Return [x, y] of the center of cell containing provided text 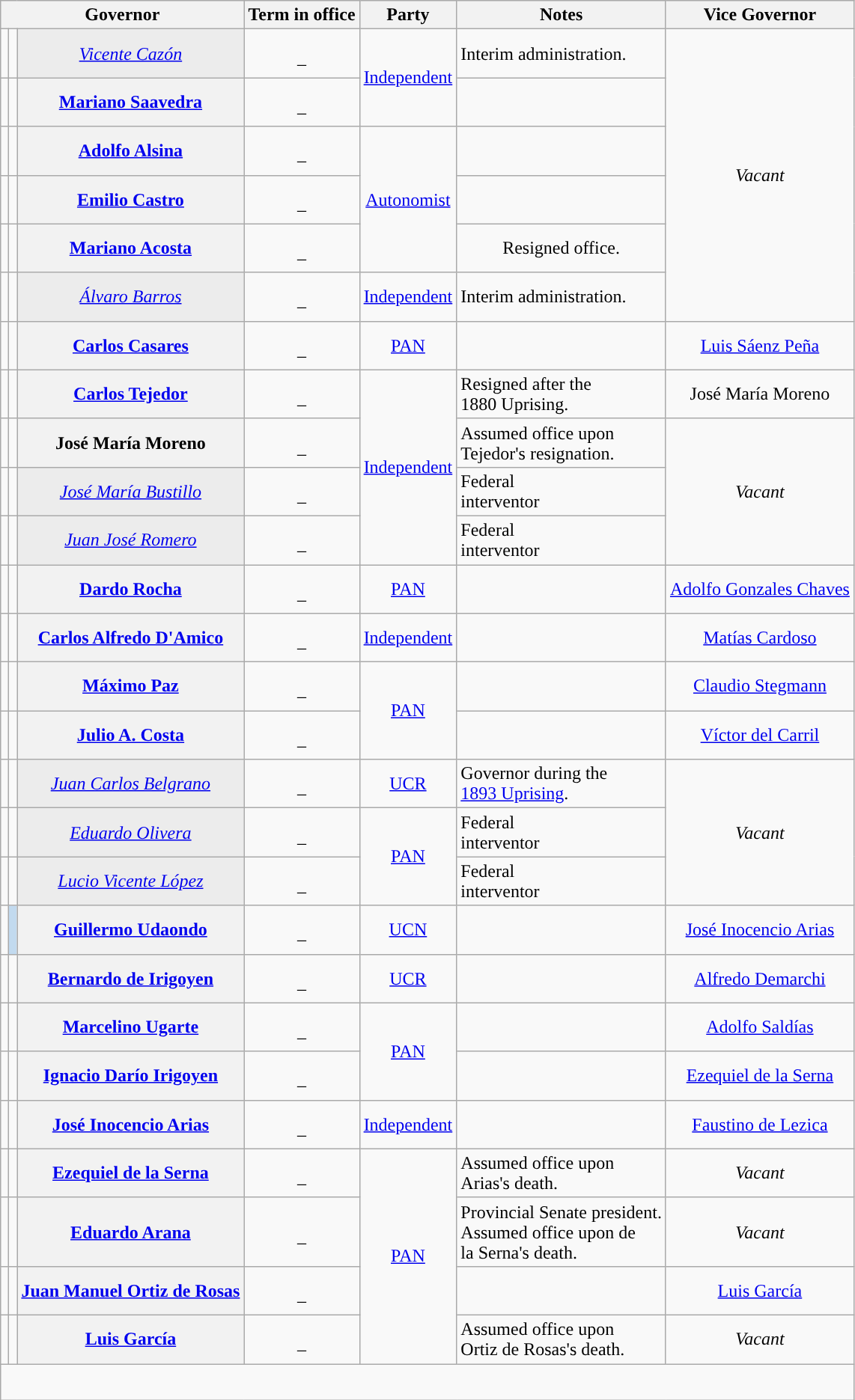
Carlos Casares [130, 346]
Álvaro Barros [130, 296]
Juan Manuel Ortiz de Rosas [130, 1290]
Marcelino Ugarte [130, 1027]
Mariano Saavedra [130, 102]
Adolfo Alsina [130, 151]
Matías Cardoso [759, 638]
Bernardo de Irigoyen [130, 979]
José María Bustillo [130, 491]
Julio A. Costa [130, 735]
Resigned office. [562, 248]
Alfredo Demarchi [759, 979]
Mariano Acosta [130, 248]
Luis Sáenz Peña [759, 346]
Governor during the1893 Uprising. [562, 784]
UCN [408, 929]
Assumed office uponOrtiz de Rosas's death. [562, 1339]
Adolfo Saldías [759, 1027]
Notes [562, 15]
Ignacio Darío Irigoyen [130, 1076]
Guillermo Udaondo [130, 929]
Máximo Paz [130, 687]
Resigned after the1880 Uprising. [562, 394]
Assumed office uponArias's death. [562, 1173]
Eduardo Olivera [130, 832]
Adolfo Gonzales Chaves [759, 588]
Assumed office uponTejedor's resignation. [562, 443]
Juan José Romero [130, 540]
Faustino de Lezica [759, 1124]
Eduardo Arana [130, 1232]
Claudio Stegmann [759, 687]
Term in office [302, 15]
Carlos Tejedor [130, 394]
Governor [123, 15]
Provincial Senate president.Assumed office upon dela Serna's death. [562, 1232]
Autonomist [408, 199]
Party [408, 15]
Lucio Vicente López [130, 881]
Emilio Castro [130, 199]
Dardo Rocha [130, 588]
Juan Carlos Belgrano [130, 784]
Víctor del Carril [759, 735]
Vicente Cazón [130, 54]
Vice Governor [759, 15]
Carlos Alfredo D'Amico [130, 638]
